Output the (x, y) coordinate of the center of the cell containing the given text.  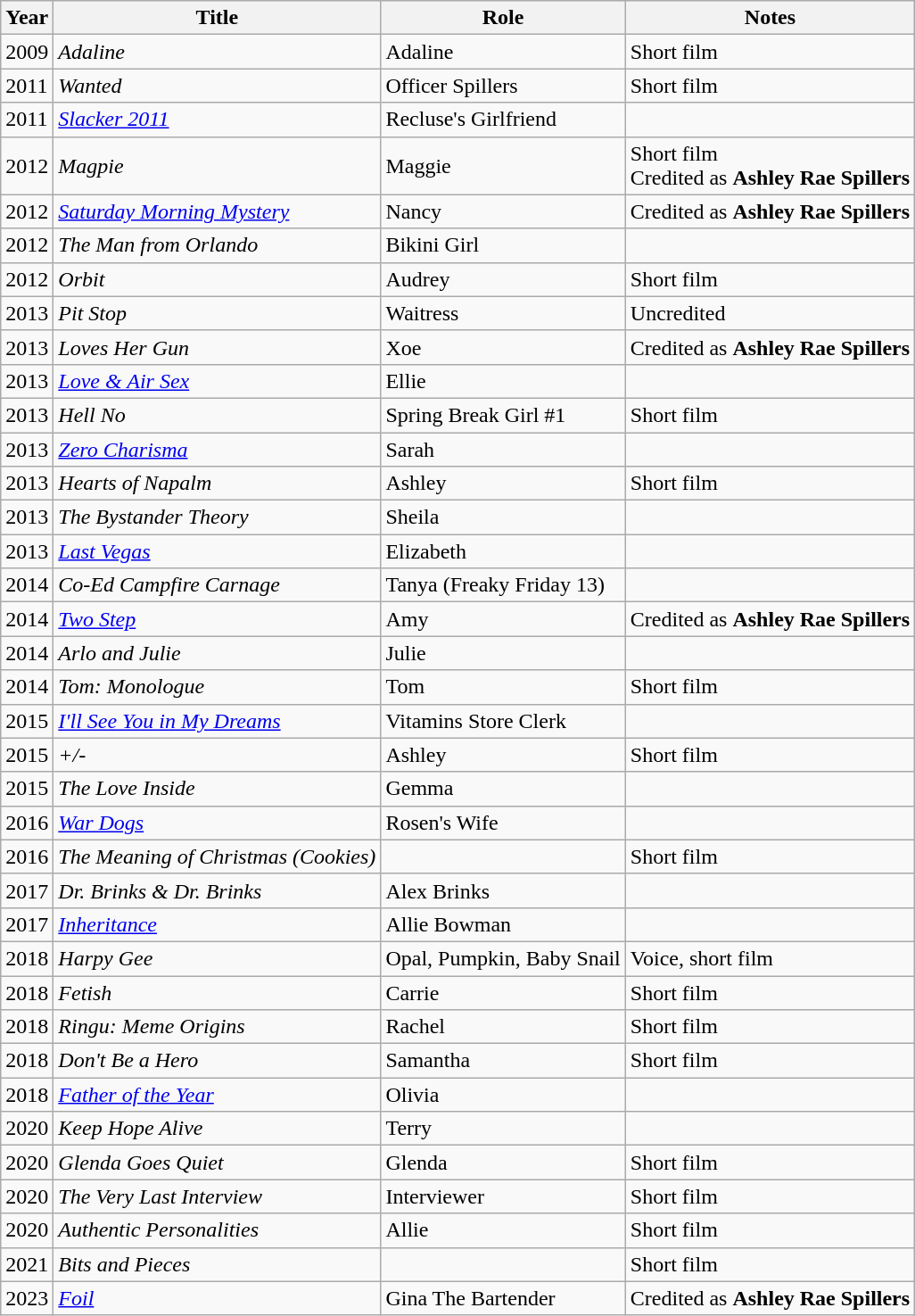
Glenda (503, 1163)
Alex Brinks (503, 890)
Bikini Girl (503, 245)
Glenda Goes Quiet (218, 1163)
Nancy (503, 211)
Gemma (503, 789)
Samantha (503, 1061)
Loves Her Gun (218, 347)
Hearts of Napalm (218, 484)
Amy (503, 619)
Zero Charisma (218, 449)
War Dogs (218, 823)
Arlo and Julie (218, 653)
Voice, short film (770, 958)
Spring Break Girl #1 (503, 415)
Interviewer (503, 1196)
Orbit (218, 279)
Carrie (503, 993)
Authentic Personalities (218, 1230)
Role (503, 18)
Harpy Gee (218, 958)
+/- (218, 755)
Year (27, 18)
Ringu: Meme Origins (218, 1027)
Vitamins Store Clerk (503, 721)
Olivia (503, 1095)
Inheritance (218, 924)
Rosen's Wife (503, 823)
Allie (503, 1230)
Slacker 2011 (218, 120)
Don't Be a Hero (218, 1061)
Bits and Pieces (218, 1264)
Notes (770, 18)
Saturday Morning Mystery (218, 211)
Magpie (218, 166)
Waitress (503, 313)
Tom: Monologue (218, 687)
Last Vegas (218, 551)
Uncredited (770, 313)
Allie Bowman (503, 924)
Love & Air Sex (218, 381)
The Love Inside (218, 789)
Xoe (503, 347)
Officer Spillers (503, 86)
The Man from Orlando (218, 245)
Elizabeth (503, 551)
Rachel (503, 1027)
2021 (27, 1264)
Dr. Brinks & Dr. Brinks (218, 890)
The Bystander Theory (218, 517)
Pit Stop (218, 313)
Hell No (218, 415)
Foil (218, 1298)
Sheila (503, 517)
Title (218, 18)
Short filmCredited as Ashley Rae Spillers (770, 166)
The Meaning of Christmas (Cookies) (218, 857)
Wanted (218, 86)
Recluse's Girlfriend (503, 120)
The Very Last Interview (218, 1196)
Keep Hope Alive (218, 1129)
Ellie (503, 381)
Father of the Year (218, 1095)
Maggie (503, 166)
Terry (503, 1129)
Sarah (503, 449)
I'll See You in My Dreams (218, 721)
2009 (27, 52)
Tom (503, 687)
Two Step (218, 619)
Julie (503, 653)
Tanya (Freaky Friday 13) (503, 585)
Gina The Bartender (503, 1298)
Audrey (503, 279)
Opal, Pumpkin, Baby Snail (503, 958)
Co-Ed Campfire Carnage (218, 585)
Fetish (218, 993)
2023 (27, 1298)
